Scan for the cell matching the given text and deliver its [x, y] coordinate at center. 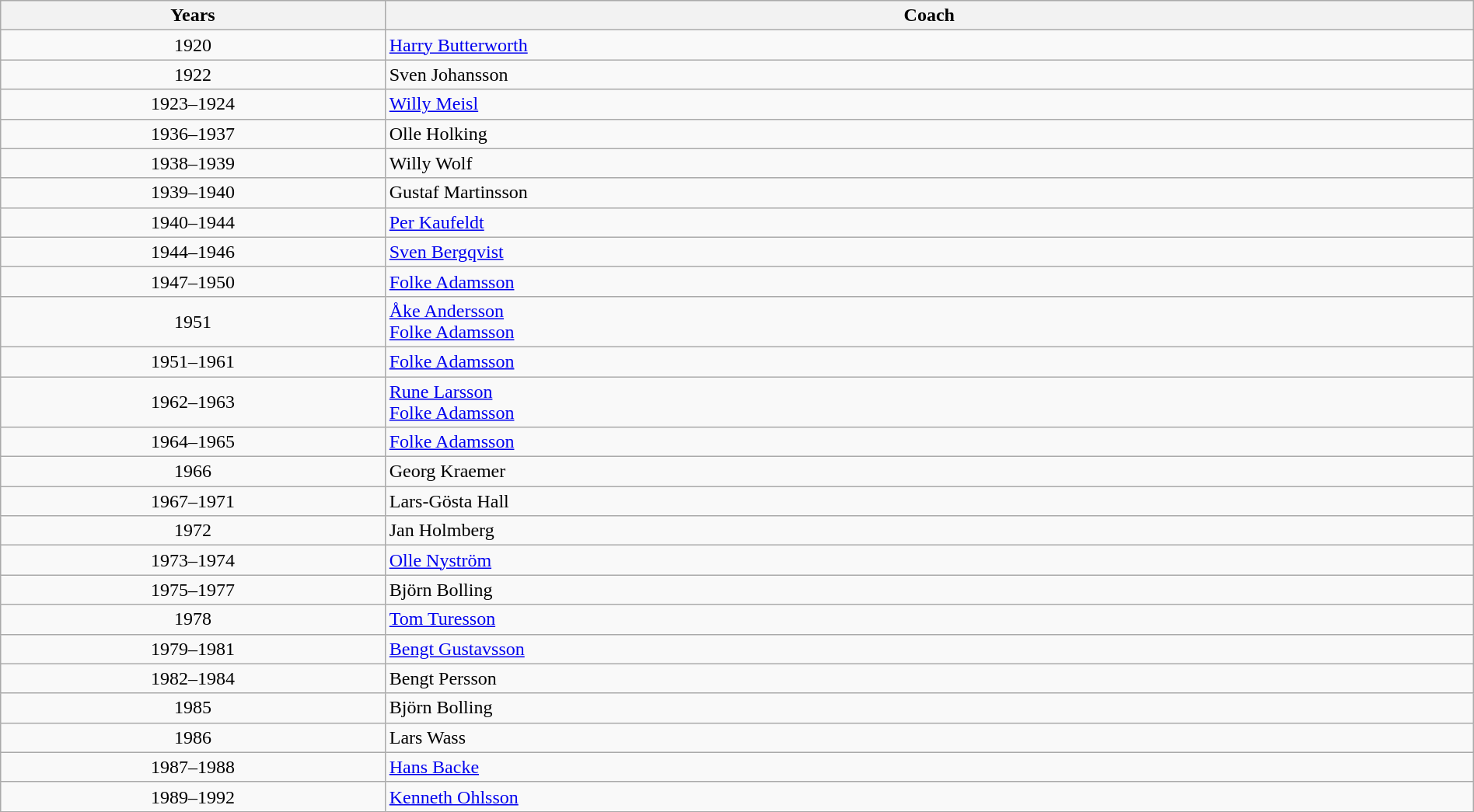
1989–1992 [193, 796]
Georg Kraemer [929, 472]
Per Kaufeldt [929, 222]
Jan Holmberg [929, 531]
Olle Holking [929, 134]
Bengt Gustavsson [929, 649]
1979–1981 [193, 649]
Sven Johansson [929, 75]
1985 [193, 708]
Åke Andersson Folke Adamsson [929, 322]
1938–1939 [193, 163]
1966 [193, 472]
1939–1940 [193, 193]
1923–1924 [193, 104]
Rune Larsson Folke Adamsson [929, 401]
1936–1937 [193, 134]
Harry Butterworth [929, 45]
Willy Meisl [929, 104]
1986 [193, 737]
1951–1961 [193, 361]
Lars Wass [929, 737]
1962–1963 [193, 401]
1978 [193, 619]
1967–1971 [193, 501]
Willy Wolf [929, 163]
Bengt Persson [929, 678]
1973–1974 [193, 560]
1987–1988 [193, 767]
Coach [929, 16]
Olle Nyström [929, 560]
1982–1984 [193, 678]
1940–1944 [193, 222]
1922 [193, 75]
1951 [193, 322]
Kenneth Ohlsson [929, 796]
1972 [193, 531]
1975–1977 [193, 590]
1920 [193, 45]
Hans Backe [929, 767]
1964–1965 [193, 442]
Sven Bergqvist [929, 252]
Years [193, 16]
1947–1950 [193, 281]
1944–1946 [193, 252]
Lars-Gösta Hall [929, 501]
Gustaf Martinsson [929, 193]
Tom Turesson [929, 619]
